Capture the cell that displays the provided text and extract its [X, Y] central coordinate. 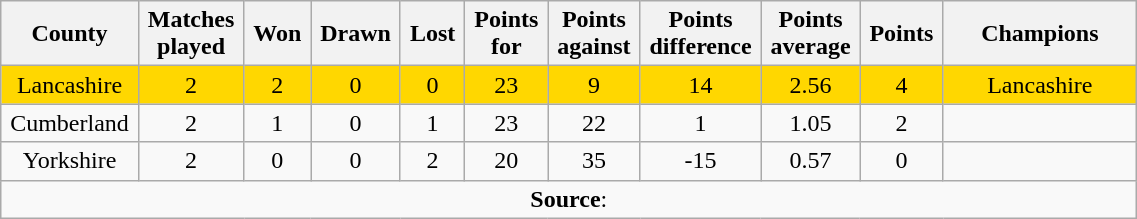
Points [902, 34]
Champions [1040, 34]
4 [902, 85]
County [70, 34]
35 [594, 161]
Cumberland [70, 123]
Source: [569, 199]
Points for [506, 34]
-15 [700, 161]
Points against [594, 34]
Points average [810, 34]
14 [700, 85]
20 [506, 161]
0.57 [810, 161]
Yorkshire [70, 161]
Points difference [700, 34]
9 [594, 85]
1.05 [810, 123]
Matches played [191, 34]
Won [278, 34]
Drawn [356, 34]
22 [594, 123]
Lost [432, 34]
2.56 [810, 85]
